Pinpoint the cell where the given text exists, returning its (x, y) midpoint coordinate. 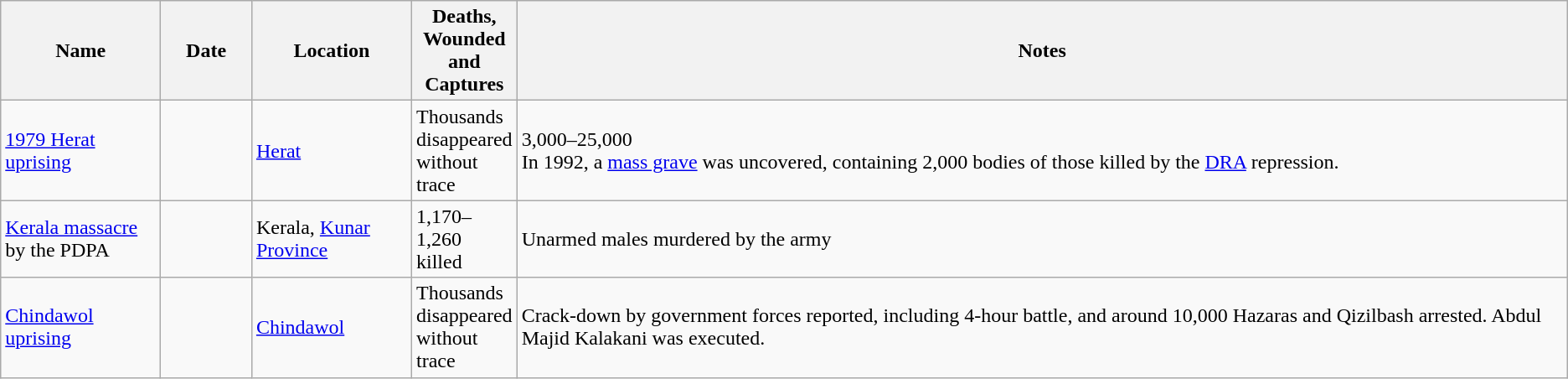
Location (332, 50)
Chindawol (332, 327)
Date (206, 50)
Deaths, Wounded and Captures (464, 50)
Kerala massacre by the PDPA (80, 239)
Notes (1042, 50)
Name (80, 50)
Kerala, Kunar Province (332, 239)
Unarmed males murdered by the army (1042, 239)
Herat (332, 151)
1979 Herat uprising (80, 151)
Chindawol uprising (80, 327)
1,170–1,260 killed (464, 239)
3,000–25,000In 1992, a mass grave was uncovered, containing 2,000 bodies of those killed by the DRA repression. (1042, 151)
